Extract the [x, y] coordinate from the center of the cell holding the provided text.  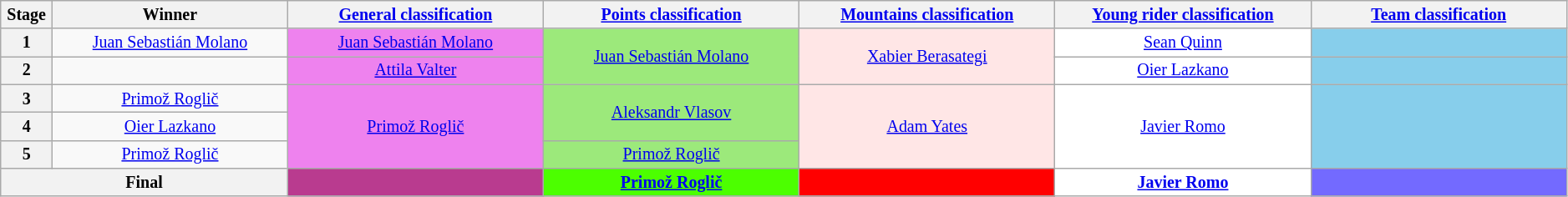
Stage [27, 15]
Young rider classification [1183, 15]
5 [27, 154]
Final [145, 182]
4 [27, 127]
Aleksandr Vlasov [671, 112]
Xabier Berasategi [927, 57]
2 [27, 70]
Mountains classification [927, 15]
1 [27, 43]
Adam Yates [927, 126]
Team classification [1439, 15]
Attila Valter [415, 70]
Sean Quinn [1183, 43]
Points classification [671, 15]
3 [27, 98]
Winner [170, 15]
General classification [415, 15]
